Identify which cell holds the provided text, then report its [X, Y] central coordinate. 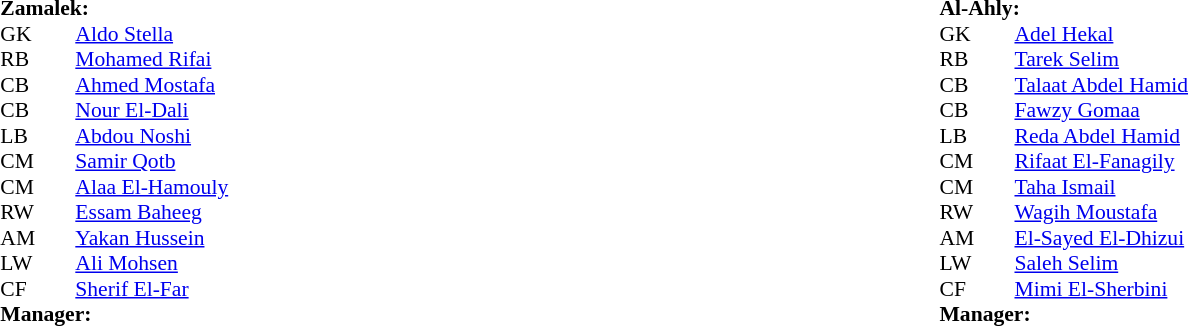
Mohamed Rifai [152, 59]
Sherif El-Far [152, 289]
Abdou Noshi [152, 136]
Tarek Selim [1101, 59]
Essam Baheeg [152, 213]
Alaa El-Hamouly [152, 187]
Mimi El-Sherbini [1101, 289]
Reda Abdel Hamid [1101, 136]
Yakan Hussein [152, 238]
Wagih Moustafa [1101, 213]
El-Sayed El-Dhizui [1101, 238]
Samir Qotb [152, 161]
Rifaat El-Fanagily [1101, 161]
Fawzy Gomaa [1101, 111]
Aldo Stella [152, 34]
Adel Hekal [1101, 34]
Ali Mohsen [152, 263]
Ahmed Mostafa [152, 85]
Saleh Selim [1101, 263]
Nour El-Dali [152, 111]
Talaat Abdel Hamid [1101, 85]
Taha Ismail [1101, 187]
